Scan for the cell matching the given text and deliver its (X, Y) coordinate at center. 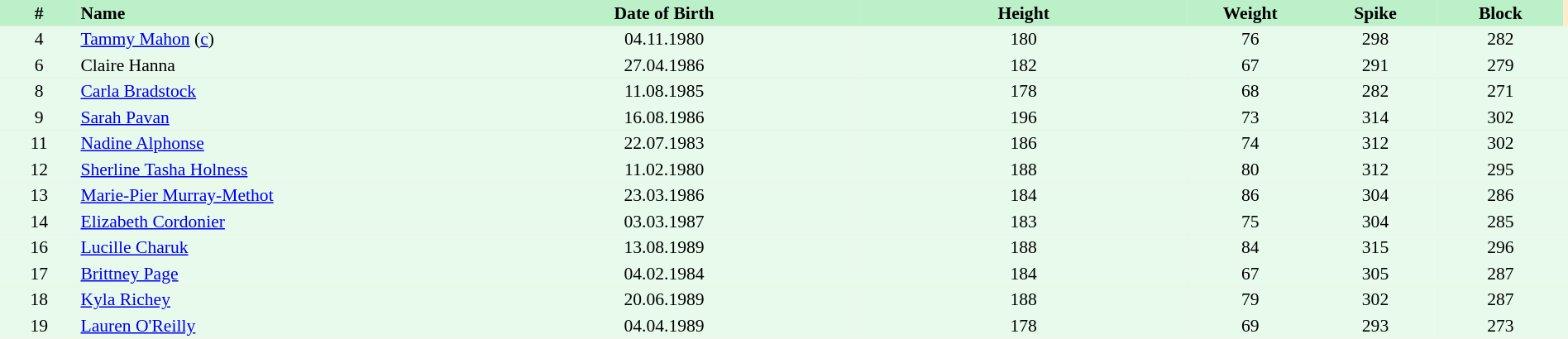
13.08.1989 (664, 248)
Block (1500, 13)
183 (1024, 222)
79 (1250, 299)
Sarah Pavan (273, 117)
04.11.1980 (664, 40)
84 (1250, 248)
# (39, 13)
04.04.1989 (664, 326)
86 (1250, 195)
Elizabeth Cordonier (273, 222)
11.08.1985 (664, 91)
16 (39, 248)
80 (1250, 169)
16.08.1986 (664, 117)
Nadine Alphonse (273, 144)
9 (39, 117)
20.06.1989 (664, 299)
04.02.1984 (664, 274)
293 (1374, 326)
Brittney Page (273, 274)
186 (1024, 144)
296 (1500, 248)
68 (1250, 91)
Claire Hanna (273, 65)
Lucille Charuk (273, 248)
19 (39, 326)
23.03.1986 (664, 195)
76 (1250, 40)
Spike (1374, 13)
11.02.1980 (664, 169)
75 (1250, 222)
Kyla Richey (273, 299)
314 (1374, 117)
74 (1250, 144)
8 (39, 91)
305 (1374, 274)
17 (39, 274)
27.04.1986 (664, 65)
Name (273, 13)
Carla Bradstock (273, 91)
273 (1500, 326)
298 (1374, 40)
Sherline Tasha Holness (273, 169)
03.03.1987 (664, 222)
180 (1024, 40)
291 (1374, 65)
6 (39, 65)
286 (1500, 195)
279 (1500, 65)
315 (1374, 248)
13 (39, 195)
18 (39, 299)
14 (39, 222)
11 (39, 144)
196 (1024, 117)
73 (1250, 117)
22.07.1983 (664, 144)
285 (1500, 222)
4 (39, 40)
Marie-Pier Murray-Methot (273, 195)
12 (39, 169)
295 (1500, 169)
182 (1024, 65)
69 (1250, 326)
Lauren O'Reilly (273, 326)
Date of Birth (664, 13)
Weight (1250, 13)
271 (1500, 91)
Tammy Mahon (c) (273, 40)
Height (1024, 13)
